Locate the cell with the specified text and output its [x, y] center coordinate. 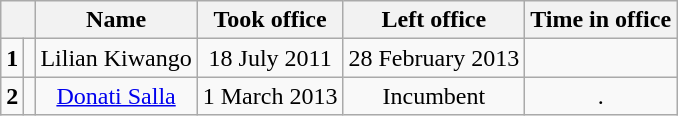
1 March 2013 [270, 96]
28 February 2013 [434, 58]
Donati Salla [116, 96]
2 [12, 96]
Incumbent [434, 96]
Name [116, 20]
Left office [434, 20]
Took office [270, 20]
18 July 2011 [270, 58]
. [601, 96]
1 [12, 58]
Time in office [601, 20]
Lilian Kiwango [116, 58]
